Pinpoint the cell where the given text exists, returning its (x, y) midpoint coordinate. 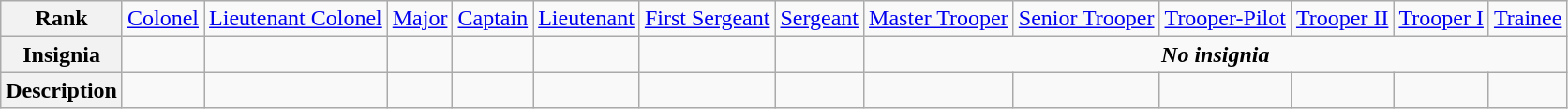
Description (62, 90)
Rank (62, 19)
Lieutenant Colonel (296, 19)
Insignia (62, 54)
Trooper I (1441, 19)
Lieutenant (587, 19)
Master Trooper (939, 19)
Trainee (1528, 19)
Sergeant (819, 19)
No insignia (1216, 54)
Trooper-Pilot (1225, 19)
Captain (493, 19)
Senior Trooper (1086, 19)
Major (420, 19)
Colonel (163, 19)
First Sergeant (707, 19)
Trooper II (1342, 19)
